Output the (X, Y) coordinate of the center of the cell containing the given text.  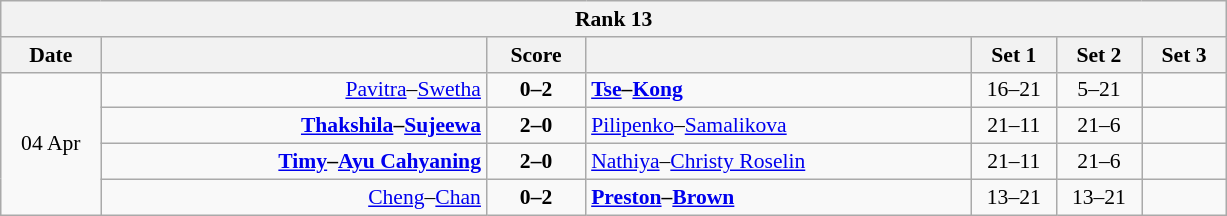
16–21 (1014, 90)
Set 3 (1184, 55)
Date (51, 55)
Nathiya–Christy Roselin (778, 162)
Pilipenko–Samalikova (778, 126)
Pavitra–Swetha (294, 90)
Cheng–Chan (294, 197)
04 Apr (51, 143)
5–21 (1098, 90)
Set 1 (1014, 55)
Thakshila–Sujeewa (294, 126)
Preston–Brown (778, 197)
Rank 13 (614, 19)
Set 2 (1098, 55)
Timy–Ayu Cahyaning (294, 162)
Score (536, 55)
Tse–Kong (778, 90)
